Identify which cell holds the provided text, then report its (X, Y) central coordinate. 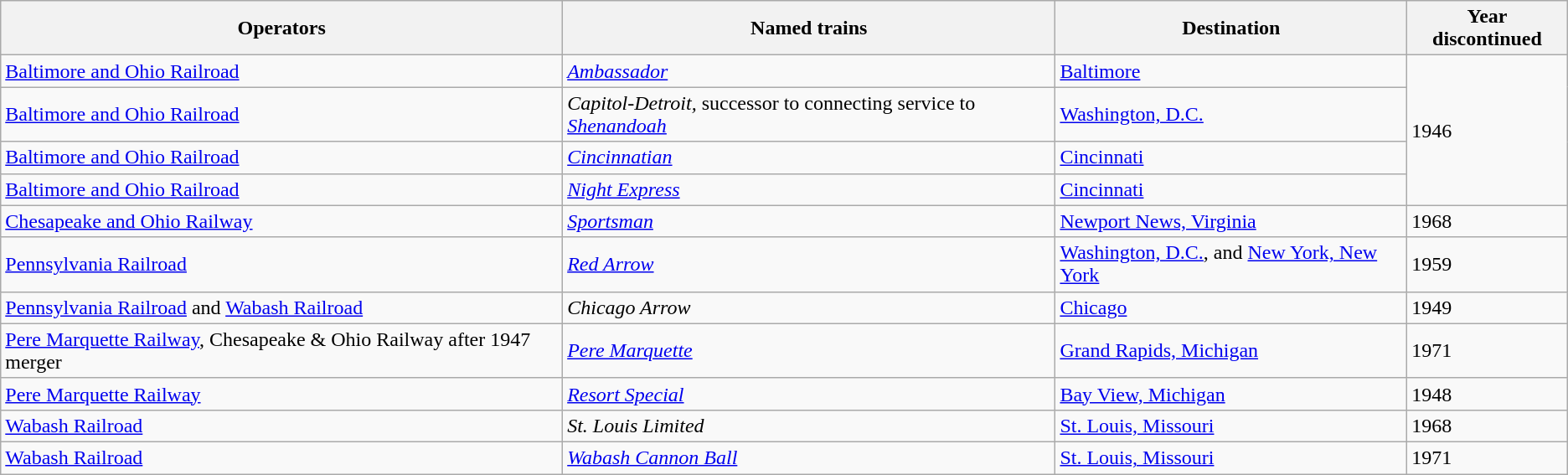
Operators (281, 28)
Capitol-Detroit, successor to connecting service to Shenandoah (809, 114)
1946 (1488, 131)
Washington, D.C., and New York, New York (1231, 265)
Destination (1231, 28)
Red Arrow (809, 265)
Ambassador (809, 71)
Washington, D.C. (1231, 114)
Pere Marquette Railway, Chesapeake & Ohio Railway after 1947 merger (281, 350)
Wabash Cannon Ball (809, 457)
Resort Special (809, 394)
Chesapeake and Ohio Railway (281, 221)
1949 (1488, 307)
Pere Marquette (809, 350)
Grand Rapids, Michigan (1231, 350)
Cincinnatian (809, 157)
Chicago (1231, 307)
Bay View, Michigan (1231, 394)
Year discontinued (1488, 28)
Pennsylvania Railroad (281, 265)
Named trains (809, 28)
Pere Marquette Railway (281, 394)
Newport News, Virginia (1231, 221)
St. Louis Limited (809, 426)
Pennsylvania Railroad and Wabash Railroad (281, 307)
1948 (1488, 394)
1959 (1488, 265)
Sportsman (809, 221)
Baltimore (1231, 71)
Night Express (809, 189)
Chicago Arrow (809, 307)
